Locate the cell with the specified text and output its (X, Y) center coordinate. 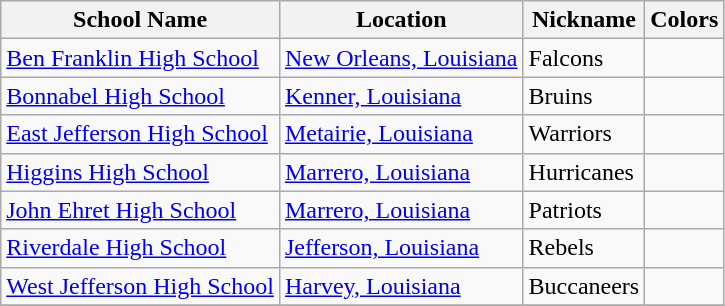
Rebels (584, 248)
Metairie, Louisiana (401, 134)
John Ehret High School (140, 210)
Nickname (584, 20)
Location (401, 20)
Warriors (584, 134)
Kenner, Louisiana (401, 96)
Patriots (584, 210)
East Jefferson High School (140, 134)
Jefferson, Louisiana (401, 248)
Bonnabel High School (140, 96)
Bruins (584, 96)
Ben Franklin High School (140, 58)
New Orleans, Louisiana (401, 58)
Hurricanes (584, 172)
West Jefferson High School (140, 286)
Higgins High School (140, 172)
Buccaneers (584, 286)
School Name (140, 20)
Colors (684, 20)
Riverdale High School (140, 248)
Harvey, Louisiana (401, 286)
Falcons (584, 58)
